Determine the (x, y) coordinate at the center of the cell enclosing the given text.  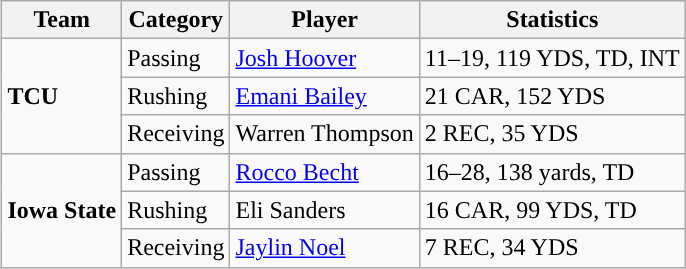
Rocco Becht (324, 172)
Warren Thompson (324, 134)
21 CAR, 152 YDS (552, 96)
Jaylin Noel (324, 248)
11–19, 119 YDS, TD, INT (552, 58)
Player (324, 20)
Team (62, 20)
7 REC, 34 YDS (552, 248)
Josh Hoover (324, 58)
Emani Bailey (324, 96)
Iowa State (62, 210)
16 CAR, 99 YDS, TD (552, 210)
Eli Sanders (324, 210)
Category (176, 20)
16–28, 138 yards, TD (552, 172)
Statistics (552, 20)
TCU (62, 96)
2 REC, 35 YDS (552, 134)
